Determine the (x, y) coordinate at the center of the cell enclosing the given text.  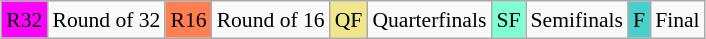
Round of 16 (271, 20)
R16 (188, 20)
F (639, 20)
Semifinals (577, 20)
R32 (24, 20)
SF (508, 20)
Final (678, 20)
Round of 32 (106, 20)
Quarterfinals (429, 20)
QF (349, 20)
